Scan for the cell matching the given text and deliver its [x, y] coordinate at center. 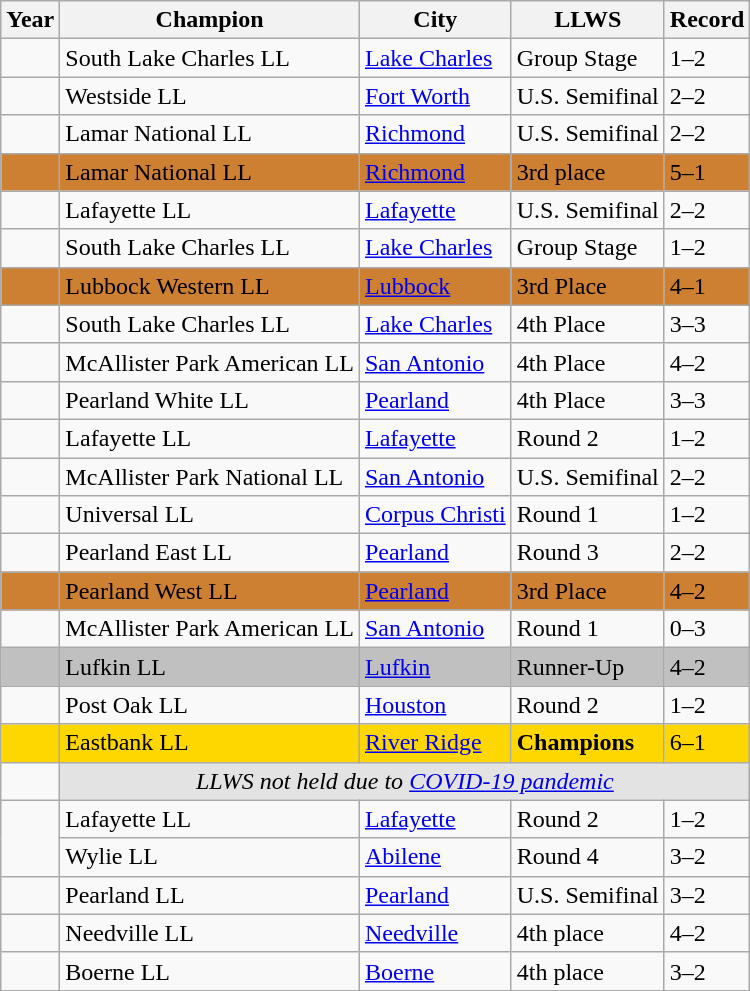
Fort Worth [435, 96]
Westside LL [210, 96]
Houston [435, 705]
5–1 [707, 172]
McAllister Park National LL [210, 477]
Year [30, 20]
Eastbank LL [210, 743]
Lufkin [435, 667]
Corpus Christi [435, 515]
Post Oak LL [210, 705]
Round 3 [588, 553]
Pearland West LL [210, 591]
Boerne [435, 971]
Lufkin LL [210, 667]
0–3 [707, 629]
Record [707, 20]
3rd place [588, 172]
Champions [588, 743]
Boerne LL [210, 971]
4–1 [707, 286]
River Ridge [435, 743]
City [435, 20]
Needville [435, 933]
Runner-Up [588, 667]
Abilene [435, 857]
Pearland White LL [210, 400]
Pearland East LL [210, 553]
Lubbock Western LL [210, 286]
Champion [210, 20]
LLWS [588, 20]
LLWS not held due to COVID-19 pandemic [405, 781]
Wylie LL [210, 857]
Pearland LL [210, 895]
Round 4 [588, 857]
Lubbock [435, 286]
Universal LL [210, 515]
6–1 [707, 743]
Needville LL [210, 933]
